Pinpoint the cell where the given text exists, returning its [x, y] midpoint coordinate. 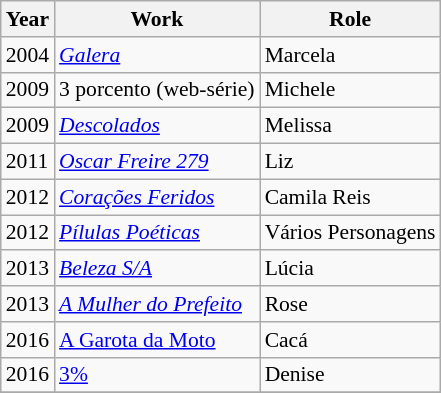
Camila Reis [350, 197]
A Garota da Moto [157, 340]
Beleza S/A [157, 269]
Descolados [157, 126]
Role [350, 19]
2004 [28, 55]
Work [157, 19]
Rose [350, 304]
Pílulas Poéticas [157, 233]
Corações Feridos [157, 197]
Marcela [350, 55]
Lúcia [350, 269]
Vários Personagens [350, 233]
3 porcento (web-série) [157, 90]
Cacá [350, 340]
Denise [350, 375]
3% [157, 375]
Melissa [350, 126]
Liz [350, 162]
Galera [157, 55]
Michele [350, 90]
Year [28, 19]
A Mulher do Prefeito [157, 304]
2011 [28, 162]
Oscar Freire 279 [157, 162]
